Locate the cell with the specified text and output its [x, y] center coordinate. 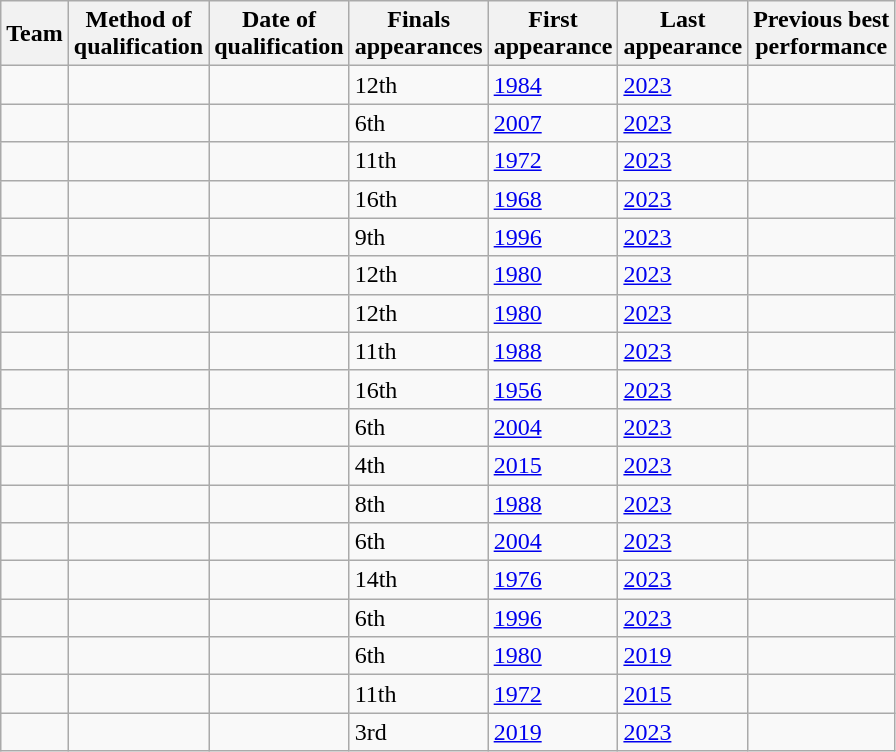
1976 [553, 580]
1956 [553, 389]
9th [418, 237]
4th [418, 465]
Firstappearance [553, 34]
1984 [553, 85]
Finalsappearances [418, 34]
3rd [418, 732]
Previous bestperformance [822, 34]
Method ofqualification [138, 34]
14th [418, 580]
8th [418, 503]
Lastappearance [683, 34]
2007 [553, 123]
1968 [553, 199]
Date ofqualification [279, 34]
Team [35, 34]
